Detect which cell encompasses the target text, then output its (x, y) center coordinate. 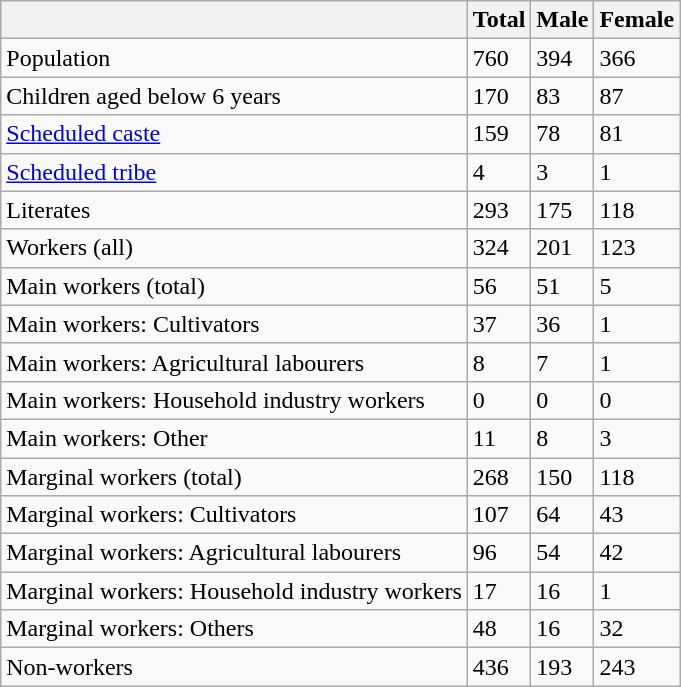
436 (499, 667)
170 (499, 96)
87 (637, 96)
Main workers: Cultivators (234, 324)
78 (562, 134)
51 (562, 286)
32 (637, 629)
394 (562, 58)
36 (562, 324)
Male (562, 20)
48 (499, 629)
54 (562, 553)
760 (499, 58)
159 (499, 134)
Total (499, 20)
81 (637, 134)
293 (499, 210)
96 (499, 553)
Marginal workers: Others (234, 629)
83 (562, 96)
17 (499, 591)
Main workers: Other (234, 438)
366 (637, 58)
Marginal workers (total) (234, 477)
Population (234, 58)
150 (562, 477)
123 (637, 248)
4 (499, 172)
Scheduled tribe (234, 172)
268 (499, 477)
64 (562, 515)
Literates (234, 210)
37 (499, 324)
193 (562, 667)
56 (499, 286)
Marginal workers: Cultivators (234, 515)
Scheduled caste (234, 134)
201 (562, 248)
Workers (all) (234, 248)
11 (499, 438)
Main workers (total) (234, 286)
107 (499, 515)
Female (637, 20)
7 (562, 362)
Main workers: Agricultural labourers (234, 362)
243 (637, 667)
43 (637, 515)
5 (637, 286)
Marginal workers: Household industry workers (234, 591)
Children aged below 6 years (234, 96)
175 (562, 210)
42 (637, 553)
Non-workers (234, 667)
324 (499, 248)
Marginal workers: Agricultural labourers (234, 553)
Main workers: Household industry workers (234, 400)
